Extract the [x, y] coordinate from the center of the cell holding the provided text.  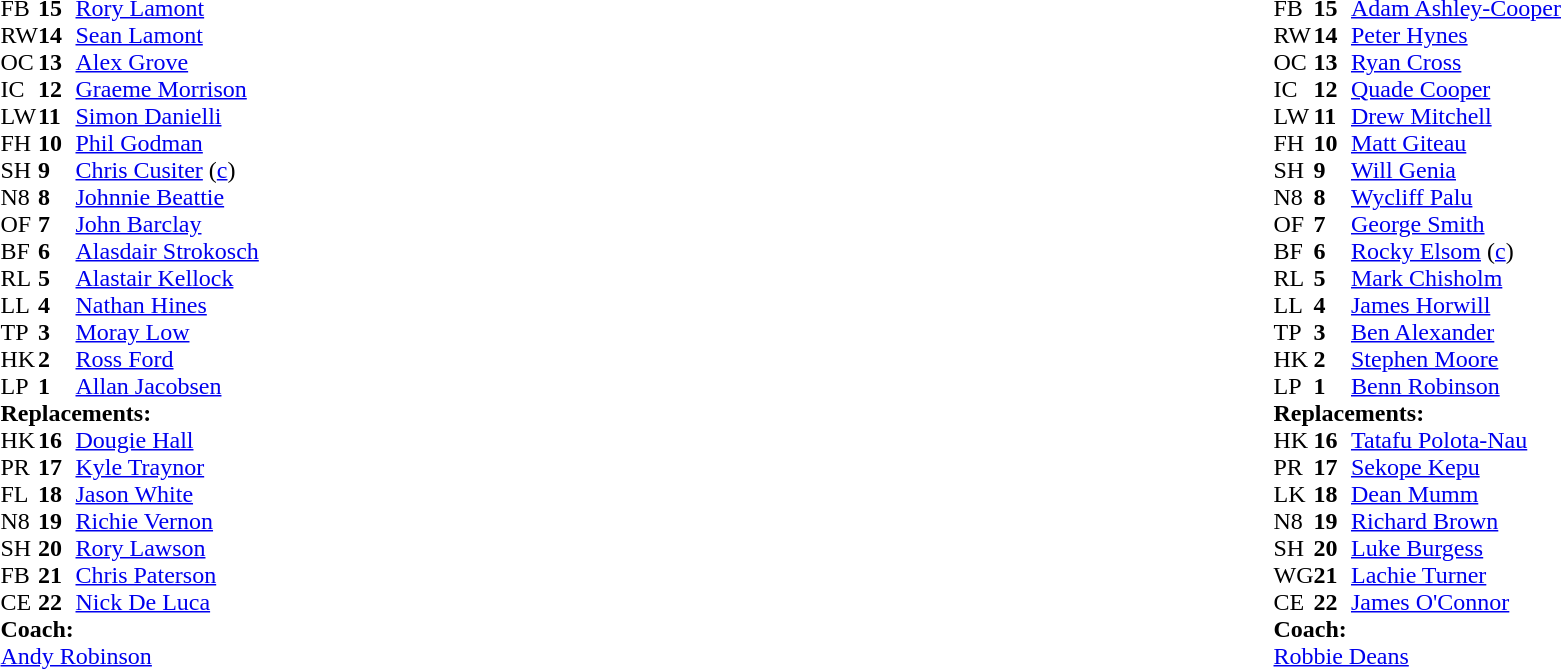
Rocky Elsom (c) [1456, 252]
Matt Giteau [1456, 144]
Robbie Deans [1418, 656]
Quade Cooper [1456, 90]
Alastair Kellock [168, 278]
Stephen Moore [1456, 360]
Andy Robinson [129, 656]
Chris Cusiter (c) [168, 170]
Wycliff Palu [1456, 198]
Will Genia [1456, 170]
Johnnie Beattie [168, 198]
Drew Mitchell [1456, 116]
Dean Mumm [1456, 494]
Phil Godman [168, 144]
Lachie Turner [1456, 576]
Nathan Hines [168, 306]
Luke Burgess [1456, 548]
Ryan Cross [1456, 62]
Ben Alexander [1456, 332]
Graeme Morrison [168, 90]
Alasdair Strokosch [168, 252]
WG [1294, 576]
Peter Hynes [1456, 36]
James O'Connor [1456, 602]
FB [19, 576]
LK [1294, 494]
Ross Ford [168, 360]
Tatafu Polota-Nau [1456, 440]
Chris Paterson [168, 576]
Dougie Hall [168, 440]
Richard Brown [1456, 522]
Sekope Kepu [1456, 468]
Rory Lawson [168, 548]
Nick De Luca [168, 602]
FL [19, 494]
Richie Vernon [168, 522]
Mark Chisholm [1456, 278]
Moray Low [168, 332]
Kyle Traynor [168, 468]
Alex Grove [168, 62]
Benn Robinson [1456, 386]
Jason White [168, 494]
John Barclay [168, 224]
Sean Lamont [168, 36]
Simon Danielli [168, 116]
Allan Jacobsen [168, 386]
James Horwill [1456, 306]
George Smith [1456, 224]
